Extract the (X, Y) coordinate from the center of the cell holding the provided text.  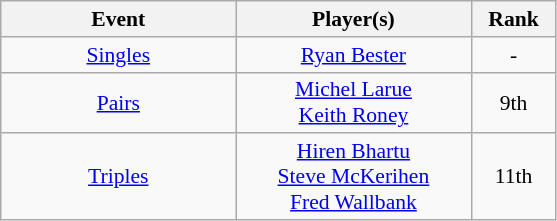
Pairs (118, 102)
Event (118, 19)
Rank (514, 19)
- (514, 55)
Ryan Bester (354, 55)
11th (514, 178)
Player(s) (354, 19)
Singles (118, 55)
Hiren Bhartu Steve McKerihen Fred Wallbank (354, 178)
9th (514, 102)
Michel Larue Keith Roney (354, 102)
Triples (118, 178)
